For the text-containing cell, return its midpoint in [x, y] coordinate format. 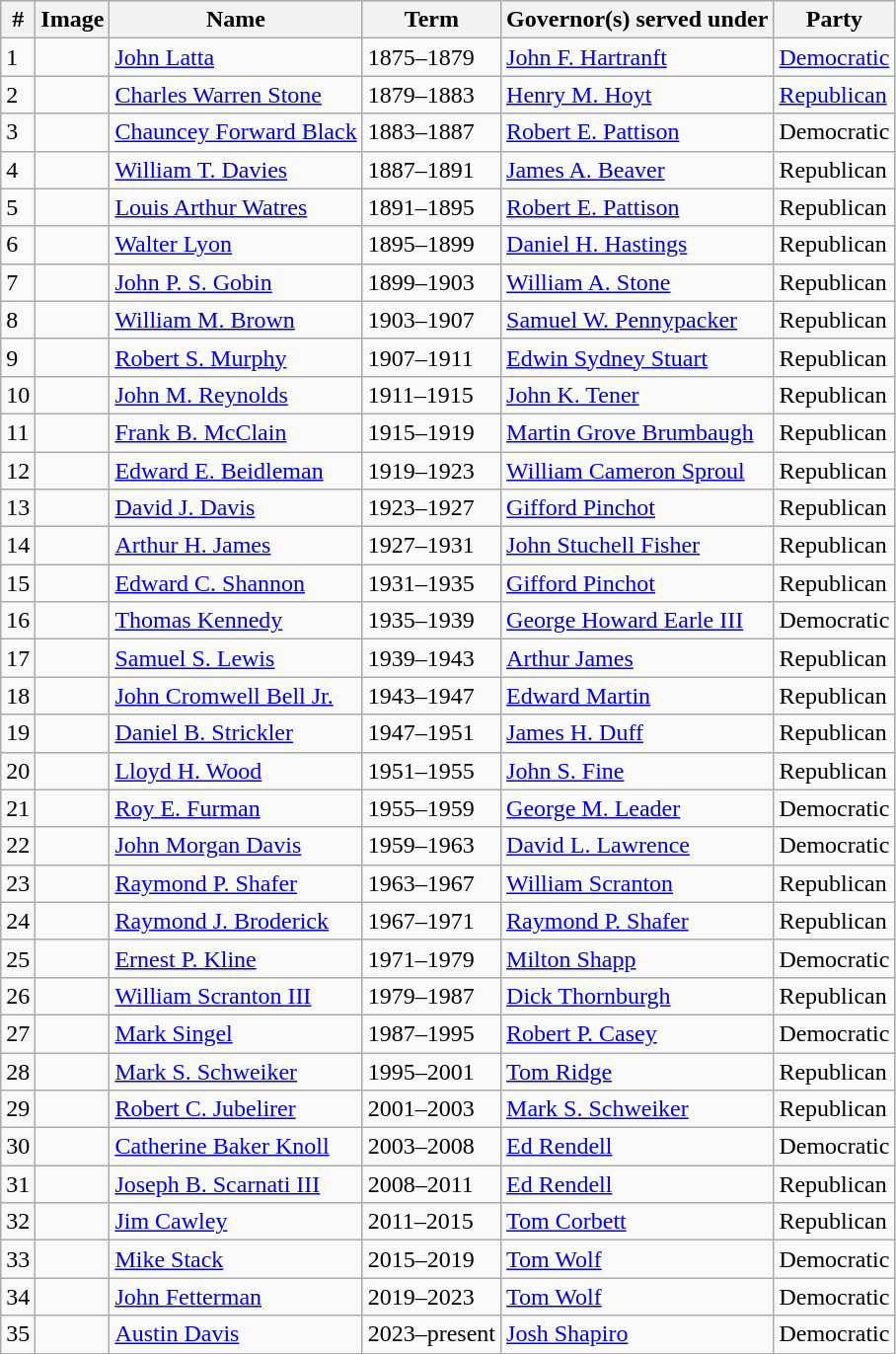
Samuel W. Pennypacker [637, 320]
27 [18, 1033]
2019–2023 [431, 1297]
1955–1959 [431, 808]
3 [18, 132]
Louis Arthur Watres [236, 207]
Charles Warren Stone [236, 95]
30 [18, 1147]
John F. Hartranft [637, 57]
George Howard Earle III [637, 621]
25 [18, 958]
2001–2003 [431, 1109]
Name [236, 20]
28 [18, 1071]
Edwin Sydney Stuart [637, 357]
1923–1927 [431, 508]
1927–1931 [431, 546]
John Latta [236, 57]
1919–1923 [431, 471]
1963–1967 [431, 883]
35 [18, 1334]
Edward E. Beidleman [236, 471]
22 [18, 846]
William A. Stone [637, 282]
1947–1951 [431, 733]
Walter Lyon [236, 245]
Arthur H. James [236, 546]
21 [18, 808]
2015–2019 [431, 1259]
Jim Cawley [236, 1222]
John P. S. Gobin [236, 282]
14 [18, 546]
1959–1963 [431, 846]
32 [18, 1222]
1883–1887 [431, 132]
1987–1995 [431, 1033]
Austin Davis [236, 1334]
1943–1947 [431, 696]
William T. Davies [236, 170]
6 [18, 245]
Dick Thornburgh [637, 996]
19 [18, 733]
1903–1907 [431, 320]
Lloyd H. Wood [236, 771]
Henry M. Hoyt [637, 95]
2008–2011 [431, 1184]
18 [18, 696]
1931–1935 [431, 583]
2003–2008 [431, 1147]
James H. Duff [637, 733]
1879–1883 [431, 95]
1899–1903 [431, 282]
1887–1891 [431, 170]
1995–2001 [431, 1071]
1907–1911 [431, 357]
Milton Shapp [637, 958]
Mike Stack [236, 1259]
33 [18, 1259]
John Morgan Davis [236, 846]
Term [431, 20]
# [18, 20]
1979–1987 [431, 996]
20 [18, 771]
John Fetterman [236, 1297]
5 [18, 207]
Daniel B. Strickler [236, 733]
Frank B. McClain [236, 432]
Roy E. Furman [236, 808]
2011–2015 [431, 1222]
2023–present [431, 1334]
Arthur James [637, 658]
Party [835, 20]
David L. Lawrence [637, 846]
1891–1895 [431, 207]
Daniel H. Hastings [637, 245]
1971–1979 [431, 958]
1875–1879 [431, 57]
1951–1955 [431, 771]
Image [73, 20]
29 [18, 1109]
George M. Leader [637, 808]
12 [18, 471]
1967–1971 [431, 921]
Mark Singel [236, 1033]
4 [18, 170]
Tom Corbett [637, 1222]
David J. Davis [236, 508]
16 [18, 621]
William Scranton [637, 883]
Governor(s) served under [637, 20]
Chauncey Forward Black [236, 132]
Joseph B. Scarnati III [236, 1184]
Catherine Baker Knoll [236, 1147]
Robert S. Murphy [236, 357]
Josh Shapiro [637, 1334]
1935–1939 [431, 621]
23 [18, 883]
2 [18, 95]
10 [18, 395]
William Scranton III [236, 996]
26 [18, 996]
31 [18, 1184]
John Cromwell Bell Jr. [236, 696]
17 [18, 658]
9 [18, 357]
Tom Ridge [637, 1071]
1 [18, 57]
13 [18, 508]
Martin Grove Brumbaugh [637, 432]
7 [18, 282]
William Cameron Sproul [637, 471]
James A. Beaver [637, 170]
John K. Tener [637, 395]
John Stuchell Fisher [637, 546]
John M. Reynolds [236, 395]
Edward Martin [637, 696]
Samuel S. Lewis [236, 658]
John S. Fine [637, 771]
Edward C. Shannon [236, 583]
Robert P. Casey [637, 1033]
11 [18, 432]
Robert C. Jubelirer [236, 1109]
1939–1943 [431, 658]
1895–1899 [431, 245]
1911–1915 [431, 395]
1915–1919 [431, 432]
15 [18, 583]
Ernest P. Kline [236, 958]
8 [18, 320]
34 [18, 1297]
William M. Brown [236, 320]
24 [18, 921]
Thomas Kennedy [236, 621]
Raymond J. Broderick [236, 921]
